Return (X, Y) of the center of cell containing provided text 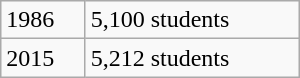
5,100 students (192, 20)
1986 (43, 20)
2015 (43, 58)
5,212 students (192, 58)
